Capture the cell that displays the provided text and extract its [X, Y] central coordinate. 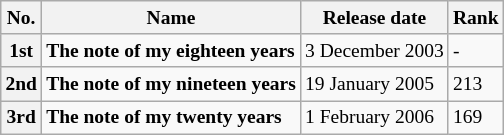
- [476, 50]
Release date [374, 18]
The note of my nineteen years [170, 84]
No. [22, 18]
213 [476, 84]
1st [22, 50]
2nd [22, 84]
3rd [22, 118]
Rank [476, 18]
19 January 2005 [374, 84]
The note of my twenty years [170, 118]
3 December 2003 [374, 50]
Name [170, 18]
1 February 2006 [374, 118]
The note of my eighteen years [170, 50]
169 [476, 118]
